Output the (X, Y) coordinate of the center of the cell containing the given text.  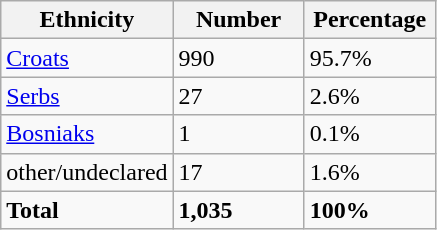
1 (238, 134)
990 (238, 58)
100% (370, 210)
Croats (87, 58)
Number (238, 20)
95.7% (370, 58)
17 (238, 172)
Total (87, 210)
2.6% (370, 96)
Ethnicity (87, 20)
other/undeclared (87, 172)
0.1% (370, 134)
1.6% (370, 172)
Percentage (370, 20)
Serbs (87, 96)
27 (238, 96)
1,035 (238, 210)
Bosniaks (87, 134)
